Return (x, y) of the center of cell containing provided text 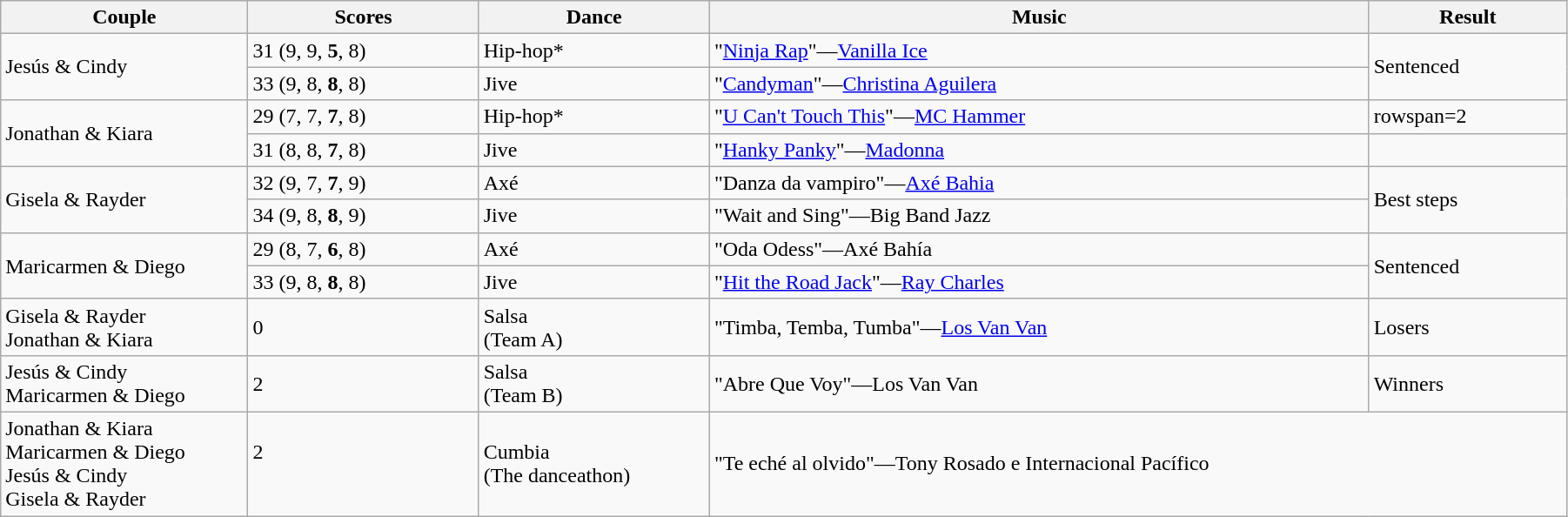
29 (8, 7, 6, 8) (364, 249)
Result (1467, 17)
"Te eché al olvido"—Tony Rosado e Internacional Pacífico (1138, 463)
Losers (1467, 327)
"U Can't Touch This"—MC Hammer (1039, 117)
Winners (1467, 383)
Salsa(Team B) (593, 383)
Salsa(Team A) (593, 327)
Gisela & Rayder (124, 199)
Cumbia(The danceathon) (593, 463)
"Abre Que Voy"—Los Van Van (1039, 383)
31 (8, 8, 7, 8) (364, 150)
Jonathan & Kiara (124, 133)
"Hit the Road Jack"—Ray Charles (1039, 282)
Music (1039, 17)
Dance (593, 17)
29 (7, 7, 7, 8) (364, 117)
"Candyman"—Christina Aguilera (1039, 84)
Gisela & RayderJonathan & Kiara (124, 327)
Jesús & Cindy (124, 67)
Jonathan & KiaraMaricarmen & DiegoJesús & CindyGisela & Rayder (124, 463)
31 (9, 9, 5, 8) (364, 50)
Best steps (1467, 199)
34 (9, 8, 8, 9) (364, 216)
rowspan=2 (1467, 117)
0 (364, 327)
Couple (124, 17)
"Ninja Rap"—Vanilla Ice (1039, 50)
Jesús & CindyMaricarmen & Diego (124, 383)
"Danza da vampiro"—Axé Bahia (1039, 183)
"Wait and Sing"—Big Band Jazz (1039, 216)
Maricarmen & Diego (124, 265)
"Oda Odess"—Axé Bahía (1039, 249)
"Timba, Temba, Tumba"—Los Van Van (1039, 327)
32 (9, 7, 7, 9) (364, 183)
Scores (364, 17)
"Hanky Panky"—Madonna (1039, 150)
